Return the (x, y) coordinate for the center point of the cell that contains the specified text.  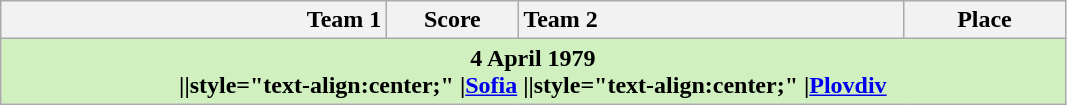
Score (452, 20)
Team 2 (711, 20)
Team 1 (194, 20)
4 April 1979||style="text-align:center;" |Sofia ||style="text-align:center;" |Plovdiv (533, 72)
Place (984, 20)
